Scan for the cell matching the given text and deliver its (X, Y) coordinate at center. 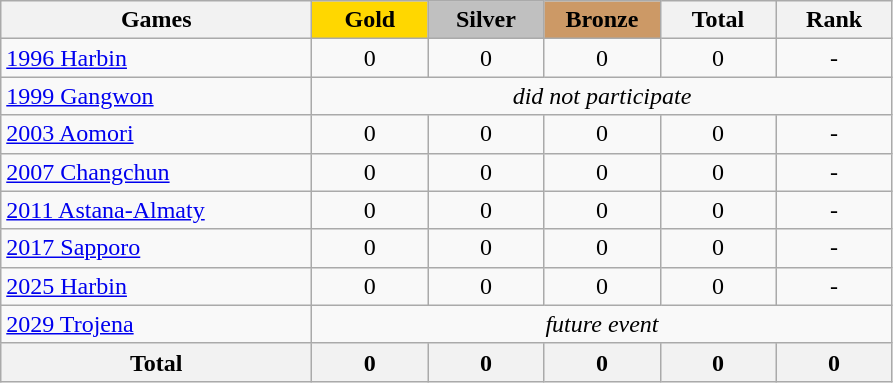
did not participate (602, 96)
2029 Trojena (156, 324)
1996 Harbin (156, 58)
2011 Astana-Almaty (156, 210)
1999 Gangwon (156, 96)
future event (602, 324)
2017 Sapporo (156, 248)
Silver (486, 20)
2007 Changchun (156, 172)
Rank (834, 20)
2003 Aomori (156, 134)
Games (156, 20)
Bronze (602, 20)
2025 Harbin (156, 286)
Gold (370, 20)
